Find where the given text appears and provide that cell's center as (x, y) coordinate. 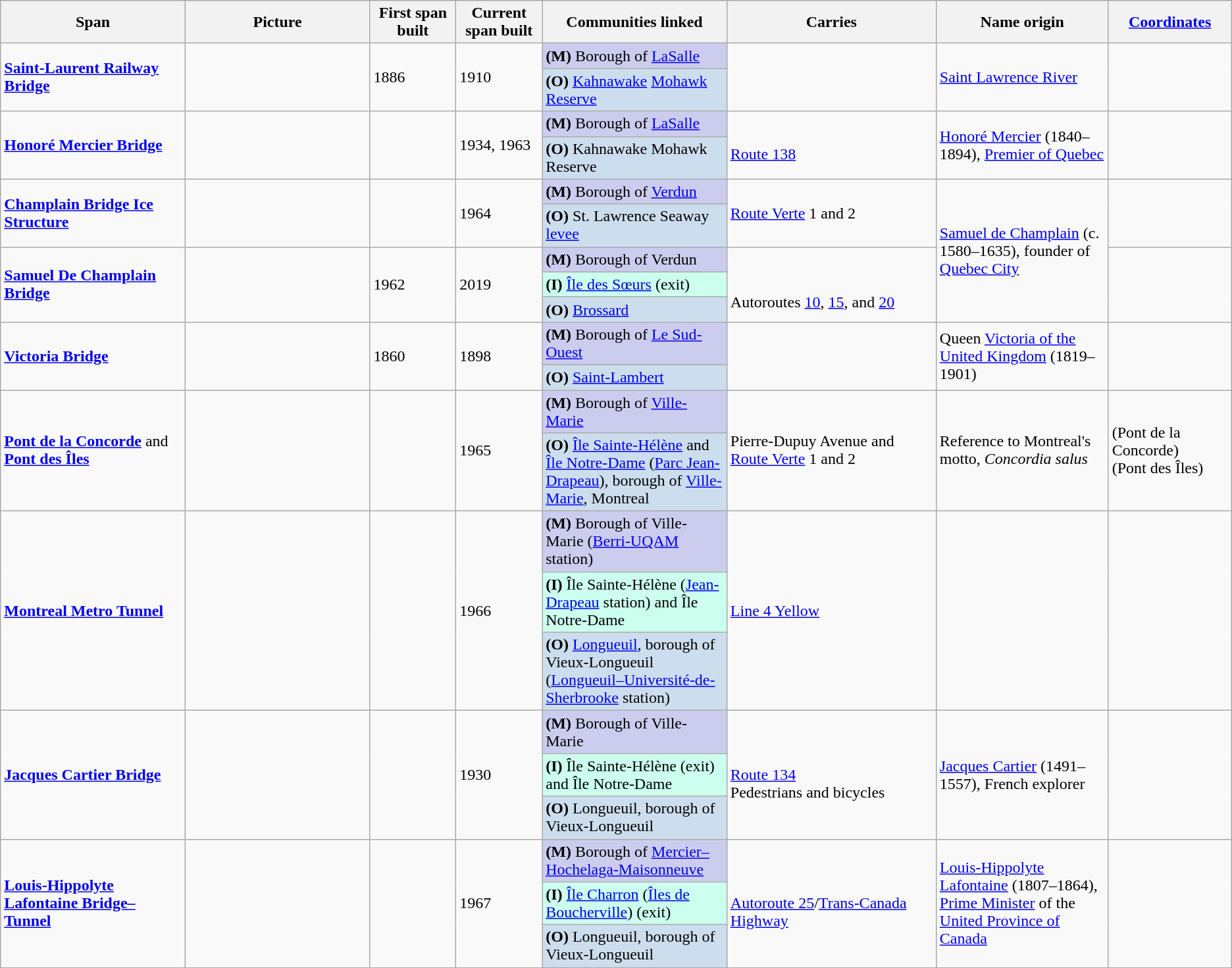
1898 (499, 355)
Honoré Mercier Bridge (93, 145)
Saint Lawrence River (1022, 78)
Jacques Cartier Bridge (93, 775)
1930 (499, 775)
(Pont de la Concorde) (Pont des Îles) (1170, 450)
Autoroute 25/Trans-Canada Highway (831, 903)
Pont de la Concorde and Pont des Îles (93, 450)
Route 138 (831, 145)
Louis-Hippolyte Lafontaine Bridge–Tunnel (93, 903)
(I) Île Charron (Îles de Boucherville) (exit) (634, 903)
(O) Brossard (634, 309)
Louis-Hippolyte Lafontaine (1807–1864), Prime Minister of the United Province of Canada (1022, 903)
(M) Borough of Ville-Marie (Berri-UQAM station) (634, 542)
Reference to Montreal's motto, Concordia salus (1022, 450)
Communities linked (634, 22)
2019 (499, 284)
Carries (831, 22)
(O) St. Lawrence Seaway levee (634, 225)
Picture (278, 22)
(M) Borough of Mercier–Hochelaga-Maisonneuve (634, 861)
(M) Borough of Le Sud-Ouest (634, 344)
First span built (413, 22)
Montreal Metro Tunnel (93, 611)
Name origin (1022, 22)
Pierre-Dupuy Avenue and Route Verte 1 and 2 (831, 450)
1965 (499, 450)
(I) Île Sainte-Hélène (Jean-Drapeau station) and Île Notre-Dame (634, 602)
Span (93, 22)
Coordinates (1170, 22)
1934, 1963 (499, 145)
(O) Longueuil, borough of Vieux-Longueuil (Longueuil–Université-de-Sherbrooke station) (634, 671)
1967 (499, 903)
(I) Île des Sœurs (exit) (634, 284)
Samuel De Champlain Bridge (93, 284)
Jacques Cartier (1491–1557), French explorer (1022, 775)
Victoria Bridge (93, 355)
(O) Saint-Lambert (634, 377)
Saint-Laurent Railway Bridge (93, 78)
1964 (499, 213)
Honoré Mercier (1840–1894), Premier of Quebec (1022, 145)
Samuel de Champlain (c. 1580–1635), founder of Quebec City (1022, 250)
Route Verte 1 and 2 (831, 213)
1886 (413, 78)
Line 4 Yellow (831, 611)
Autoroutes 10, 15, and 20 (831, 284)
(O) Île Sainte-Hélène and Île Notre-Dame (Parc Jean-Drapeau), borough of Ville-Marie, Montreal (634, 472)
1860 (413, 355)
Champlain Bridge Ice Structure (93, 213)
1962 (413, 284)
Current span built (499, 22)
(I) Île Sainte-Hélène (exit) and Île Notre-Dame (634, 775)
Route 134Pedestrians and bicycles (831, 775)
1910 (499, 78)
Queen Victoria of the United Kingdom (1819–1901) (1022, 355)
1966 (499, 611)
